Capture the cell that displays the provided text and extract its [X, Y] central coordinate. 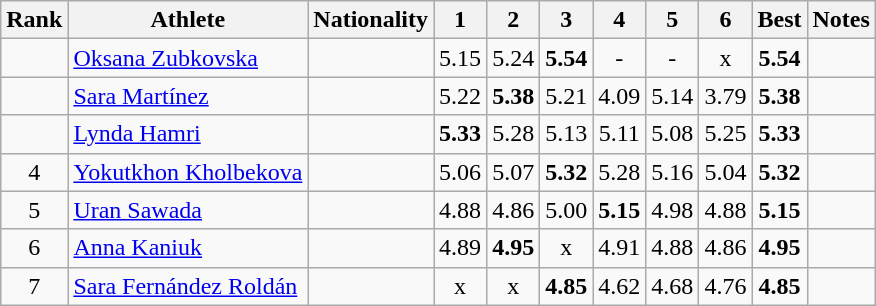
Sara Fernández Roldán [188, 286]
3 [566, 20]
5.04 [726, 172]
3.79 [726, 96]
5.16 [672, 172]
4.09 [620, 96]
4.91 [620, 248]
Sara Martínez [188, 96]
1 [460, 20]
Yokutkhon Kholbekova [188, 172]
5.08 [672, 134]
5.25 [726, 134]
2 [514, 20]
5.06 [460, 172]
4.68 [672, 286]
5.13 [566, 134]
4.89 [460, 248]
4.98 [672, 210]
Best [780, 20]
Rank [34, 20]
Notes [841, 20]
Anna Kaniuk [188, 248]
Athlete [188, 20]
5.14 [672, 96]
Oksana Zubkovska [188, 58]
Uran Sawada [188, 210]
5.11 [620, 134]
Lynda Hamri [188, 134]
5.00 [566, 210]
5.22 [460, 96]
5.24 [514, 58]
4.62 [620, 286]
5.07 [514, 172]
5.21 [566, 96]
4.76 [726, 286]
Nationality [371, 20]
7 [34, 286]
